Output the [x, y] coordinate of the center of the cell containing the given text.  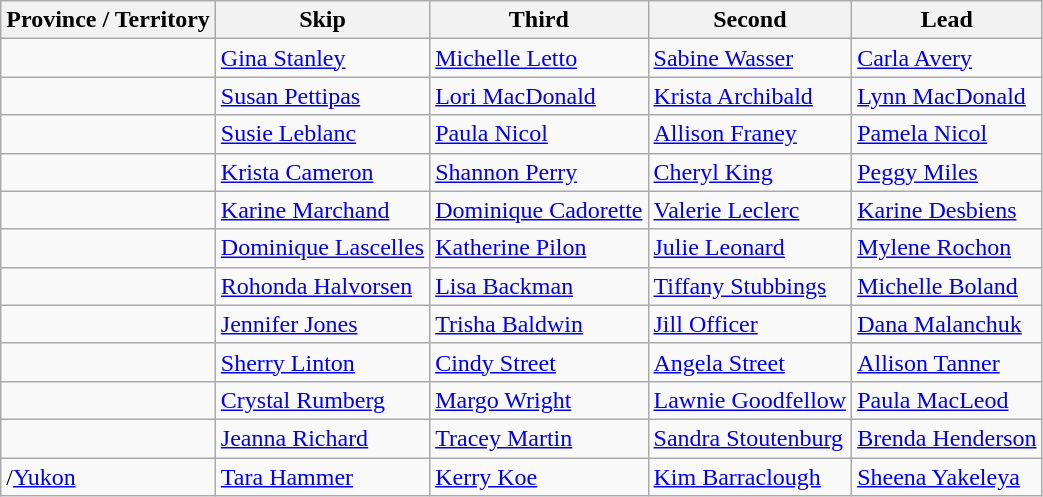
Jill Officer [750, 324]
Karine Desbiens [947, 210]
Sandra Stoutenburg [750, 438]
Allison Tanner [947, 362]
Second [750, 20]
Skip [322, 20]
Krista Archibald [750, 96]
Susie Leblanc [322, 134]
Krista Cameron [322, 172]
Dominique Lascelles [322, 248]
Jeanna Richard [322, 438]
Julie Leonard [750, 248]
Third [539, 20]
Cheryl King [750, 172]
Tiffany Stubbings [750, 286]
Cindy Street [539, 362]
Rohonda Halvorsen [322, 286]
Lori MacDonald [539, 96]
Dana Malanchuk [947, 324]
Pamela Nicol [947, 134]
Sherry Linton [322, 362]
Crystal Rumberg [322, 400]
Michelle Boland [947, 286]
Mylene Rochon [947, 248]
Brenda Henderson [947, 438]
Lead [947, 20]
Allison Franey [750, 134]
Susan Pettipas [322, 96]
Lynn MacDonald [947, 96]
Valerie Leclerc [750, 210]
Paula Nicol [539, 134]
Michelle Letto [539, 58]
Gina Stanley [322, 58]
Dominique Cadorette [539, 210]
Trisha Baldwin [539, 324]
Katherine Pilon [539, 248]
Jennifer Jones [322, 324]
Kim Barraclough [750, 477]
Shannon Perry [539, 172]
Peggy Miles [947, 172]
Kerry Koe [539, 477]
/Yukon [108, 477]
Karine Marchand [322, 210]
Tara Hammer [322, 477]
Tracey Martin [539, 438]
Angela Street [750, 362]
Province / Territory [108, 20]
Paula MacLeod [947, 400]
Carla Avery [947, 58]
Lawnie Goodfellow [750, 400]
Lisa Backman [539, 286]
Sabine Wasser [750, 58]
Sheena Yakeleya [947, 477]
Margo Wright [539, 400]
